Detect which cell encompasses the target text, then output its (x, y) center coordinate. 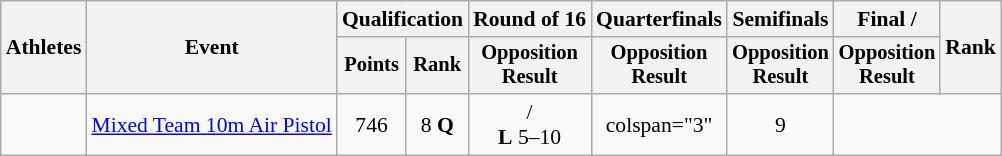
746 (372, 124)
8 Q (437, 124)
Athletes (44, 48)
Final / (888, 19)
Mixed Team 10m Air Pistol (211, 124)
Qualification (402, 19)
Event (211, 48)
Quarterfinals (659, 19)
Semifinals (780, 19)
9 (780, 124)
colspan="3" (659, 124)
/L 5–10 (530, 124)
Round of 16 (530, 19)
Points (372, 66)
